Scan for the cell matching the given text and deliver its [X, Y] coordinate at center. 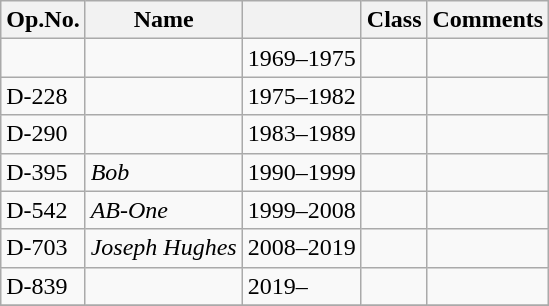
1969–1975 [302, 58]
Joseph Hughes [164, 248]
1975–1982 [302, 96]
Name [164, 20]
D-395 [43, 172]
D-290 [43, 134]
Op.No. [43, 20]
2019– [302, 286]
Bob [164, 172]
Class [394, 20]
1999–2008 [302, 210]
1983–1989 [302, 134]
2008–2019 [302, 248]
1990–1999 [302, 172]
Comments [488, 20]
D-839 [43, 286]
D-703 [43, 248]
AB-One [164, 210]
D-228 [43, 96]
D-542 [43, 210]
